Determine the [x, y] coordinate at the center of the cell enclosing the given text.  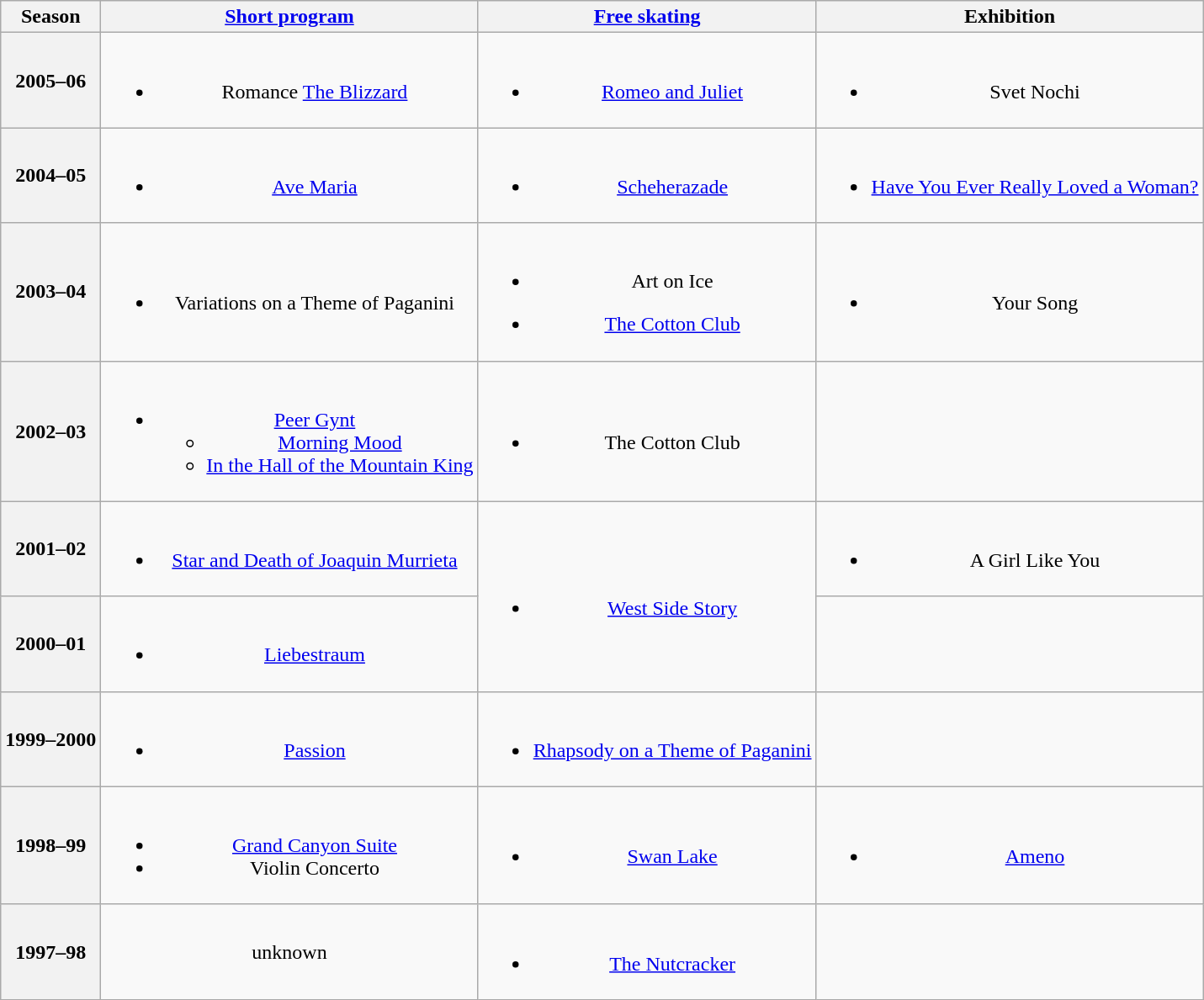
Have You Ever Really Loved a Woman? [1010, 175]
Exhibition [1010, 17]
A Girl Like You [1010, 548]
2002–03 [50, 431]
Rhapsody on a Theme of Paganini [647, 738]
Swan Lake [647, 845]
Ameno [1010, 845]
Scheherazade [647, 175]
2005–06 [50, 81]
Liebestraum [289, 644]
1999–2000 [50, 738]
Star and Death of Joaquin Murrieta [289, 548]
Romeo and Juliet [647, 81]
Svet Nochi [1010, 81]
West Side Story [647, 596]
Your Song [1010, 292]
Ave Maria [289, 175]
Variations on a Theme of Paganini [289, 292]
1998–99 [50, 845]
The Cotton Club [647, 431]
Free skating [647, 17]
1997–98 [50, 952]
The Nutcracker [647, 952]
2003–04 [50, 292]
Romance The Blizzard [289, 81]
2001–02 [50, 548]
Passion [289, 738]
2004–05 [50, 175]
Season [50, 17]
2000–01 [50, 644]
unknown [289, 952]
Art on Ice The Cotton Club [647, 292]
Peer Gynt Morning MoodIn the Hall of the Mountain King [289, 431]
Short program [289, 17]
Grand Canyon Suite Violin Concerto [289, 845]
